Provide the [x, y] coordinate of the cell's center where the given text is located.  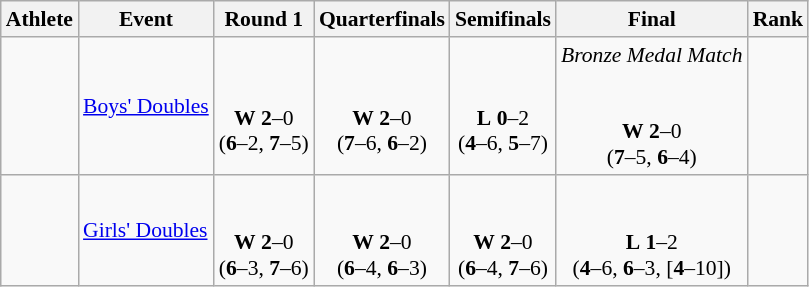
Event [146, 19]
W 2–0 (6–3, 7–6) [264, 230]
L 1–2 (4–6, 6–3, [4–10]) [652, 230]
Semifinals [503, 19]
Round 1 [264, 19]
Bronze Medal MatchW 2–0 (7–5, 6–4) [652, 106]
L 0–2 (4–6, 5–7) [503, 106]
Rank [778, 19]
W 2–0 (6–2, 7–5) [264, 106]
Final [652, 19]
Girls' Doubles [146, 230]
Quarterfinals [382, 19]
Athlete [40, 19]
W 2–0 (6–4, 7–6) [503, 230]
W 2–0 (7–6, 6–2) [382, 106]
W 2–0 (6–4, 6–3) [382, 230]
Boys' Doubles [146, 106]
